Return [X, Y] of the center of cell containing provided text 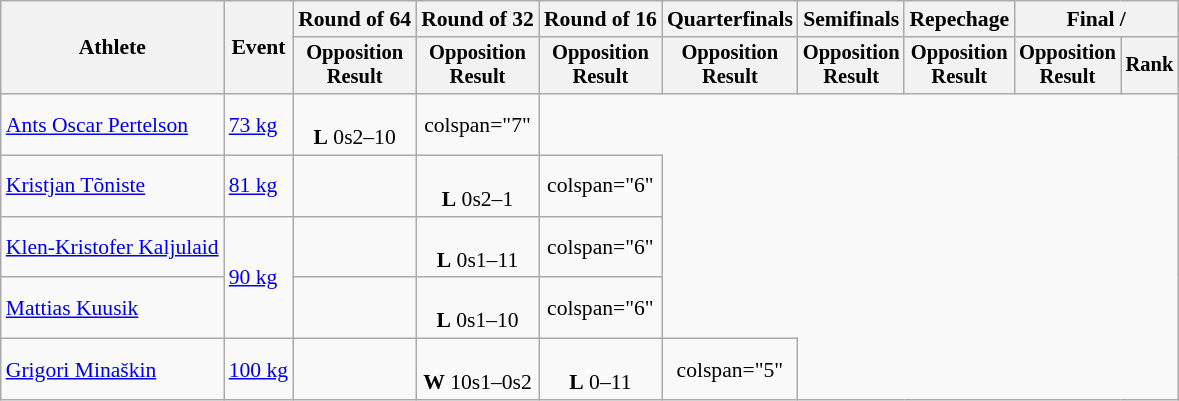
Round of 64 [354, 19]
Ants Oscar Pertelson [112, 124]
L 0s1–10 [478, 308]
Final / [1096, 19]
colspan="7" [478, 124]
Event [258, 48]
colspan="5" [730, 370]
100 kg [258, 370]
Repechage [959, 19]
Mattias Kuusik [112, 308]
W 10s1–0s2 [478, 370]
Round of 16 [600, 19]
Kristjan Tõniste [112, 186]
Rank [1150, 66]
90 kg [258, 278]
L 0s1–11 [478, 248]
L 0–11 [600, 370]
L 0s2–1 [478, 186]
81 kg [258, 186]
73 kg [258, 124]
Quarterfinals [730, 19]
Semifinals [852, 19]
L 0s2–10 [354, 124]
Round of 32 [478, 19]
Grigori Minaškin [112, 370]
Klen-Kristofer Kaljulaid [112, 248]
Athlete [112, 48]
